Pinpoint the cell where the given text exists, returning its [X, Y] midpoint coordinate. 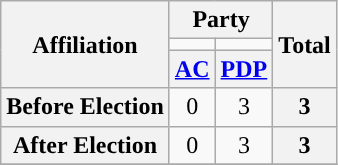
Affiliation [86, 44]
PDP [244, 69]
Before Election [86, 107]
Total [305, 44]
Party [220, 20]
AC [192, 69]
After Election [86, 145]
